For the text-containing cell, return its midpoint in [X, Y] coordinate format. 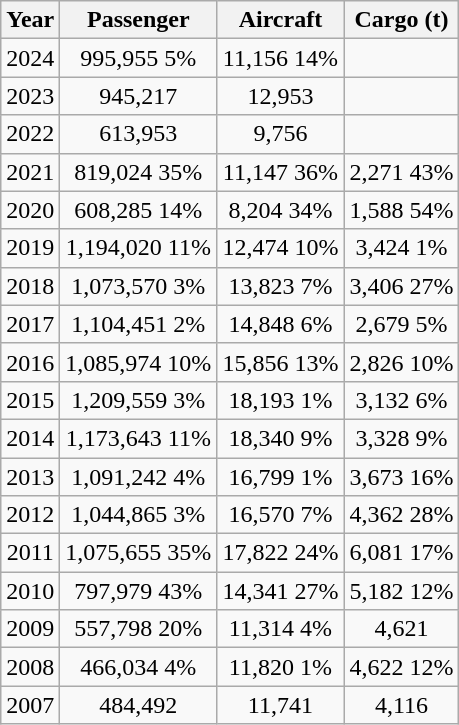
995,955 5% [138, 58]
3,424 1% [402, 248]
2013 [30, 477]
2009 [30, 629]
4,621 [402, 629]
466,034 4% [138, 667]
557,798 20% [138, 629]
11,156 14% [280, 58]
2010 [30, 591]
6,081 17% [402, 553]
2,679 5% [402, 324]
608,285 14% [138, 210]
2012 [30, 515]
797,979 43% [138, 591]
2021 [30, 172]
16,570 7% [280, 515]
2015 [30, 400]
13,823 7% [280, 286]
18,340 9% [280, 438]
4,116 [402, 705]
1,073,570 3% [138, 286]
17,822 24% [280, 553]
11,741 [280, 705]
14,341 27% [280, 591]
8,204 34% [280, 210]
2017 [30, 324]
613,953 [138, 134]
18,193 1% [280, 400]
2014 [30, 438]
Cargo (t) [402, 20]
16,799 1% [280, 477]
12,953 [280, 96]
2018 [30, 286]
11,314 4% [280, 629]
2007 [30, 705]
2,271 43% [402, 172]
945,217 [138, 96]
2,826 10% [402, 362]
2008 [30, 667]
2019 [30, 248]
Year [30, 20]
9,756 [280, 134]
1,091,242 4% [138, 477]
1,194,020 11% [138, 248]
Aircraft [280, 20]
1,588 54% [402, 210]
2024 [30, 58]
11,147 36% [280, 172]
Passenger [138, 20]
3,328 9% [402, 438]
1,044,865 3% [138, 515]
5,182 12% [402, 591]
1,173,643 11% [138, 438]
1,085,974 10% [138, 362]
14,848 6% [280, 324]
2011 [30, 553]
2022 [30, 134]
11,820 1% [280, 667]
2023 [30, 96]
2020 [30, 210]
4,362 28% [402, 515]
15,856 13% [280, 362]
2016 [30, 362]
1,209,559 3% [138, 400]
12,474 10% [280, 248]
1,104,451 2% [138, 324]
3,673 16% [402, 477]
4,622 12% [402, 667]
819,024 35% [138, 172]
1,075,655 35% [138, 553]
3,132 6% [402, 400]
3,406 27% [402, 286]
484,492 [138, 705]
